From the cell containing the given text, extract its center point as [x, y] coordinate. 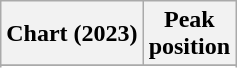
Chart (2023) [72, 34]
Peakposition [189, 34]
